Search for the cell housing the specified text and yield its [X, Y] center coordinate. 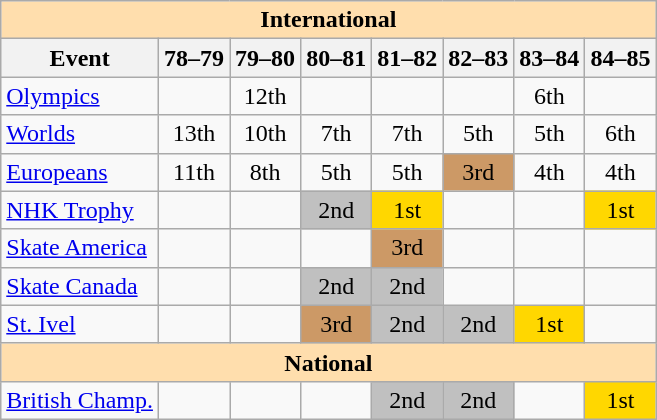
Event [80, 58]
12th [266, 96]
Worlds [80, 134]
British Champ. [80, 400]
79–80 [266, 58]
Skate America [80, 248]
Europeans [80, 172]
Skate Canada [80, 286]
National [328, 362]
83–84 [550, 58]
Olympics [80, 96]
St. Ivel [80, 324]
82–83 [478, 58]
78–79 [194, 58]
NHK Trophy [80, 210]
81–82 [408, 58]
13th [194, 134]
International [328, 20]
10th [266, 134]
84–85 [620, 58]
11th [194, 172]
80–81 [336, 58]
8th [266, 172]
